Detect which cell encompasses the target text, then output its (x, y) center coordinate. 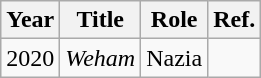
2020 (30, 58)
Role (174, 20)
Year (30, 20)
Weham (100, 58)
Title (100, 20)
Ref. (234, 20)
Nazia (174, 58)
